Output the [X, Y] coordinate of the center of the cell containing the given text.  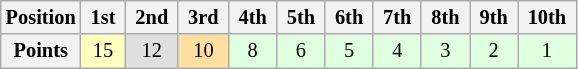
8 [253, 51]
Position [41, 17]
3rd [203, 17]
9th [494, 17]
12 [152, 51]
2 [494, 51]
Points [41, 51]
10 [203, 51]
3 [445, 51]
6 [301, 51]
15 [104, 51]
6th [349, 17]
1st [104, 17]
5 [349, 51]
8th [445, 17]
4 [397, 51]
5th [301, 17]
4th [253, 17]
1 [547, 51]
2nd [152, 17]
10th [547, 17]
7th [397, 17]
